Search for the cell housing the specified text and yield its [x, y] center coordinate. 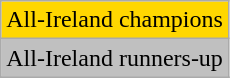
All-Ireland runners-up [115, 58]
All-Ireland champions [115, 20]
